Provide the (X, Y) coordinate of the cell's center where the given text is located.  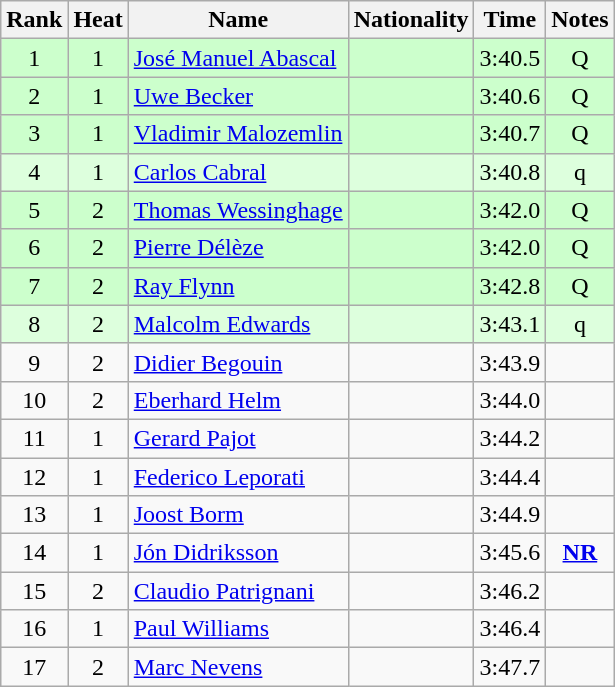
3:44.0 (510, 400)
Didier Begouin (238, 362)
Eberhard Helm (238, 400)
3:44.9 (510, 515)
3:44.2 (510, 438)
Thomas Wessinghage (238, 210)
Name (238, 20)
3:42.8 (510, 286)
3:47.7 (510, 667)
Time (510, 20)
Paul Williams (238, 629)
Federico Leporati (238, 477)
3:43.9 (510, 362)
Pierre Délèze (238, 248)
9 (34, 362)
16 (34, 629)
Vladimir Malozemlin (238, 134)
14 (34, 553)
Marc Nevens (238, 667)
Joost Borm (238, 515)
3:44.4 (510, 477)
8 (34, 324)
Nationality (411, 20)
Uwe Becker (238, 96)
6 (34, 248)
11 (34, 438)
José Manuel Abascal (238, 58)
7 (34, 286)
17 (34, 667)
Jón Didriksson (238, 553)
13 (34, 515)
3:40.5 (510, 58)
3 (34, 134)
Heat (98, 20)
3:43.1 (510, 324)
12 (34, 477)
3:46.2 (510, 591)
3:46.4 (510, 629)
Notes (580, 20)
Claudio Patrignani (238, 591)
Rank (34, 20)
3:40.8 (510, 172)
Malcolm Edwards (238, 324)
15 (34, 591)
3:45.6 (510, 553)
3:40.6 (510, 96)
Gerard Pajot (238, 438)
Carlos Cabral (238, 172)
NR (580, 553)
5 (34, 210)
Ray Flynn (238, 286)
4 (34, 172)
10 (34, 400)
3:40.7 (510, 134)
